Provide the [x, y] coordinate of the cell's center where the given text is located.  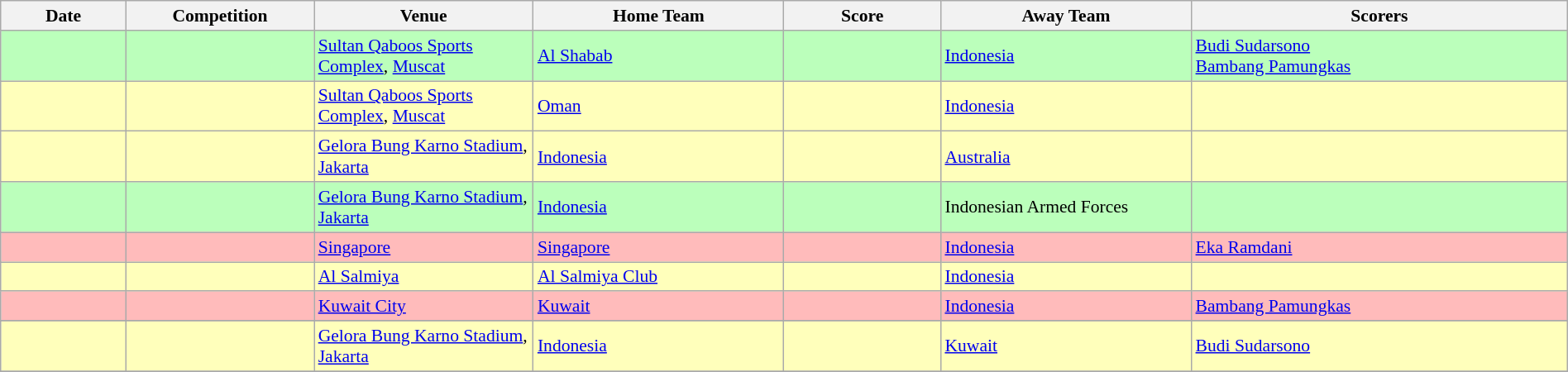
Score [862, 16]
Eka Ramdani [1379, 247]
Budi Sudarsono Bambang Pamungkas [1379, 56]
Oman [658, 106]
Bambang Pamungkas [1379, 307]
Al Salmiya Club [658, 277]
Kuwait City [423, 307]
Away Team [1065, 16]
Budi Sudarsono [1379, 346]
Australia [1065, 157]
Home Team [658, 16]
Al Shabab [658, 56]
Al Salmiya [423, 277]
Date [64, 16]
Competition [220, 16]
Scorers [1379, 16]
Venue [423, 16]
Indonesian Armed Forces [1065, 207]
